Return the [X, Y] coordinate for the center point of the cell that contains the specified text.  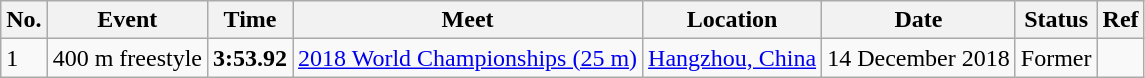
Hangzhou, China [732, 58]
14 December 2018 [919, 58]
Event [127, 20]
400 m freestyle [127, 58]
Date [919, 20]
Status [1056, 20]
2018 World Championships (25 m) [468, 58]
Time [250, 20]
Meet [468, 20]
1 [24, 58]
Ref [1120, 20]
3:53.92 [250, 58]
Location [732, 20]
Former [1056, 58]
No. [24, 20]
